Determine the [x, y] coordinate at the center of the cell enclosing the given text.  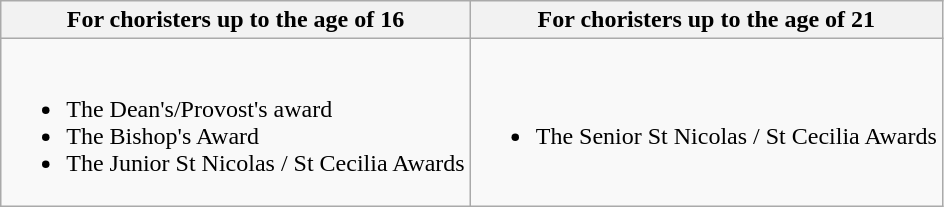
For choristers up to the age of 16 [236, 20]
For choristers up to the age of 21 [706, 20]
The Senior St Nicolas / St Cecilia Awards [706, 122]
The Dean's/Provost's awardThe Bishop's AwardThe Junior St Nicolas / St Cecilia Awards [236, 122]
